Provide the (x, y) coordinate of the cell's center where the given text is located.  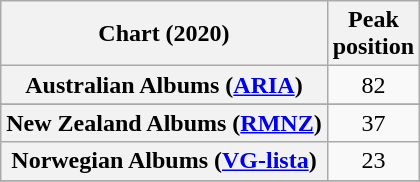
Australian Albums (ARIA) (164, 85)
Peakposition (373, 34)
Norwegian Albums (VG-lista) (164, 161)
82 (373, 85)
New Zealand Albums (RMNZ) (164, 123)
Chart (2020) (164, 34)
37 (373, 123)
23 (373, 161)
